Locate the cell with the specified text and output its [x, y] center coordinate. 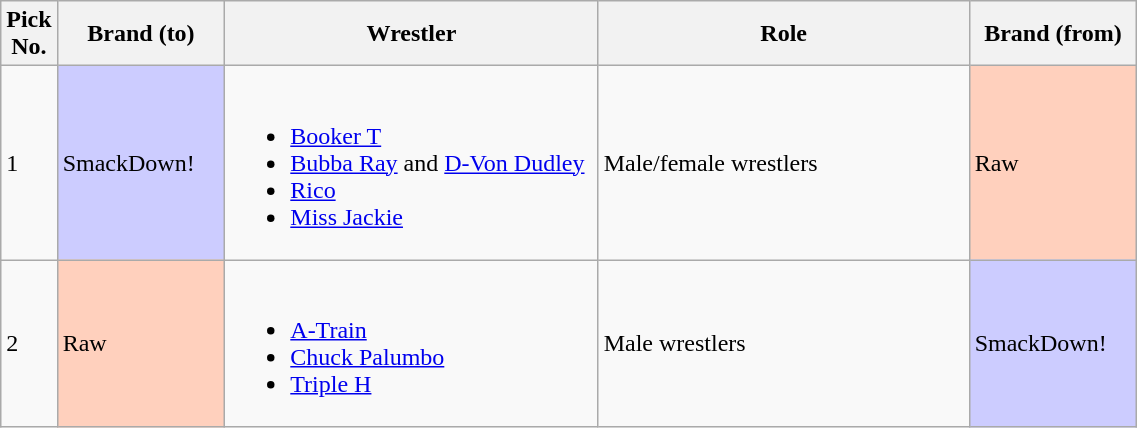
Brand (to) [141, 34]
1 [29, 163]
Brand (from) [1053, 34]
Role [784, 34]
Male wrestlers [784, 344]
2 [29, 344]
Male/female wrestlers [784, 163]
Pick No. [29, 34]
Booker TBubba Ray and D-Von DudleyRicoMiss Jackie [412, 163]
Wrestler [412, 34]
A-TrainChuck PalumboTriple H [412, 344]
